Capture the cell that displays the provided text and extract its [x, y] central coordinate. 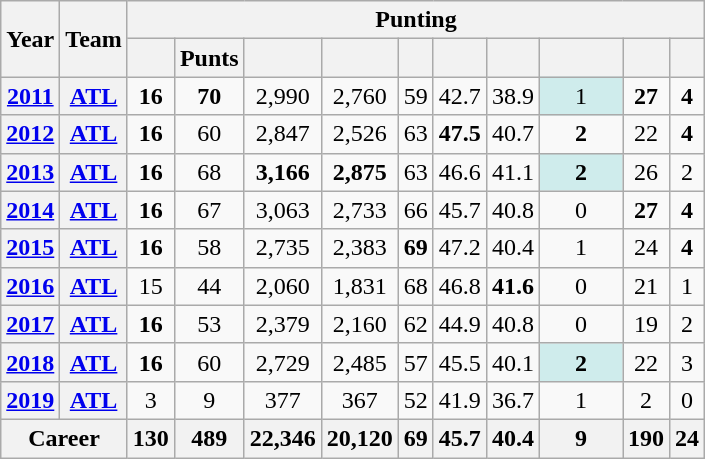
2,990 [282, 96]
2,729 [282, 362]
67 [209, 210]
Team [94, 39]
2,060 [282, 286]
2,733 [360, 210]
489 [209, 438]
1,831 [360, 286]
Year [30, 39]
2012 [30, 134]
2014 [30, 210]
190 [646, 438]
15 [150, 286]
57 [416, 362]
2,485 [360, 362]
19 [646, 324]
41.6 [512, 286]
47.2 [460, 248]
130 [150, 438]
44.9 [460, 324]
53 [209, 324]
41.9 [460, 400]
2017 [30, 324]
70 [209, 96]
2,526 [360, 134]
38.9 [512, 96]
2013 [30, 172]
42.7 [460, 96]
52 [416, 400]
2,847 [282, 134]
20,120 [360, 438]
2015 [30, 248]
2,760 [360, 96]
Punts [209, 58]
46.6 [460, 172]
Career [64, 438]
41.1 [512, 172]
45.5 [460, 362]
26 [646, 172]
44 [209, 286]
2016 [30, 286]
59 [416, 96]
377 [282, 400]
3,166 [282, 172]
2,160 [360, 324]
2,735 [282, 248]
47.5 [460, 134]
3,063 [282, 210]
36.7 [512, 400]
66 [416, 210]
40.1 [512, 362]
46.8 [460, 286]
2019 [30, 400]
40.7 [512, 134]
Punting [416, 20]
2,383 [360, 248]
367 [360, 400]
58 [209, 248]
2,875 [360, 172]
22,346 [282, 438]
21 [646, 286]
62 [416, 324]
2011 [30, 96]
2,379 [282, 324]
2018 [30, 362]
